Extract the (X, Y) coordinate from the center of the cell holding the provided text.  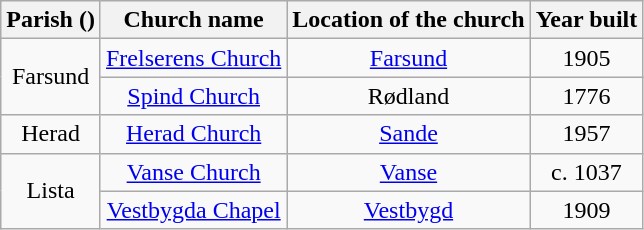
Vestbygd (408, 210)
c. 1037 (586, 172)
1957 (586, 134)
Frelserens Church (193, 58)
Vanse Church (193, 172)
Location of the church (408, 20)
Sande (408, 134)
Herad (51, 134)
Vanse (408, 172)
Spind Church (193, 96)
1905 (586, 58)
Year built (586, 20)
Parish () (51, 20)
1776 (586, 96)
Rødland (408, 96)
Herad Church (193, 134)
Lista (51, 191)
1909 (586, 210)
Church name (193, 20)
Vestbygda Chapel (193, 210)
